Find where the given text appears and provide that cell's center as [X, Y] coordinate. 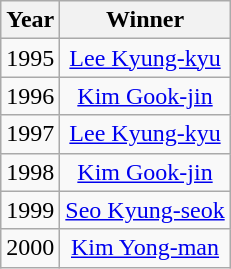
Kim Yong-man [145, 248]
Winner [145, 20]
1996 [30, 96]
Seo Kyung-seok [145, 210]
1999 [30, 210]
1995 [30, 58]
1997 [30, 134]
2000 [30, 248]
Year [30, 20]
1998 [30, 172]
